Output the [x, y] coordinate of the center of the cell containing the given text.  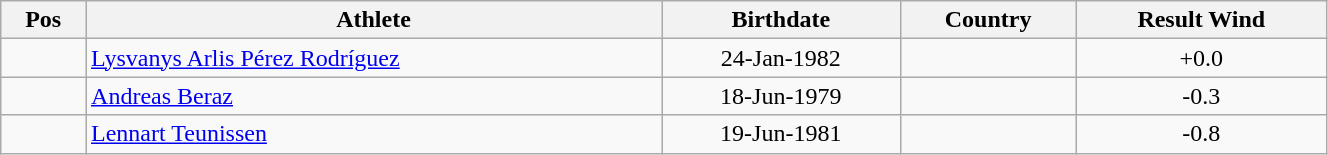
Pos [44, 20]
19-Jun-1981 [782, 134]
Lysvanys Arlis Pérez Rodríguez [374, 58]
-0.8 [1201, 134]
Andreas Beraz [374, 96]
+0.0 [1201, 58]
Lennart Teunissen [374, 134]
Country [988, 20]
18-Jun-1979 [782, 96]
24-Jan-1982 [782, 58]
Athlete [374, 20]
Birthdate [782, 20]
Result Wind [1201, 20]
-0.3 [1201, 96]
